Scan for the cell matching the given text and deliver its (X, Y) coordinate at center. 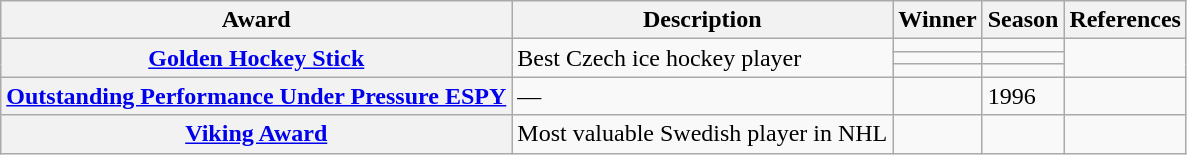
Viking Award (256, 134)
References (1126, 20)
— (702, 96)
1996 (1023, 96)
Winner (938, 20)
Award (256, 20)
Outstanding Performance Under Pressure ESPY (256, 96)
Golden Hockey Stick (256, 58)
Season (1023, 20)
Most valuable Swedish player in NHL (702, 134)
Best Czech ice hockey player (702, 58)
Description (702, 20)
